Return the (x, y) coordinate for the center point of the cell that contains the specified text.  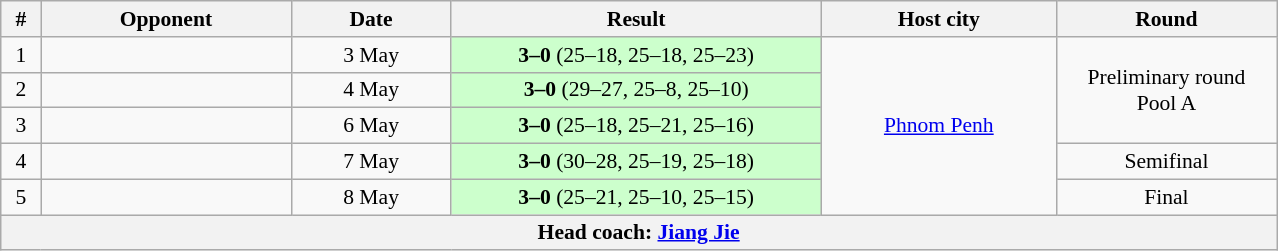
Final (1166, 197)
Date (371, 19)
Host city (938, 19)
1 (21, 55)
2 (21, 90)
Preliminary roundPool A (1166, 90)
5 (21, 197)
Result (636, 19)
Opponent (166, 19)
3 May (371, 55)
7 May (371, 162)
3 (21, 126)
8 May (371, 197)
Phnom Penh (938, 126)
4 May (371, 90)
Head coach: Jiang Jie (639, 233)
3–0 (25–18, 25–18, 25–23) (636, 55)
3–0 (25–18, 25–21, 25–16) (636, 126)
3–0 (30–28, 25–19, 25–18) (636, 162)
3–0 (29–27, 25–8, 25–10) (636, 90)
6 May (371, 126)
Round (1166, 19)
4 (21, 162)
3–0 (25–21, 25–10, 25–15) (636, 197)
Semifinal (1166, 162)
# (21, 19)
